Extract the [x, y] coordinate from the center of the cell holding the provided text.  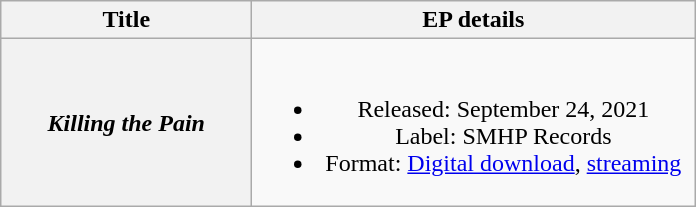
Released: September 24, 2021Label: SMHP RecordsFormat: Digital download, streaming [474, 122]
EP details [474, 20]
Title [126, 20]
Killing the Pain [126, 122]
